Return (x, y) of the center of cell containing provided text 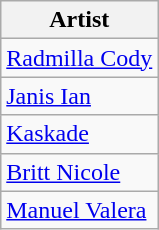
Manuel Valera (80, 210)
Britt Nicole (80, 172)
Janis Ian (80, 96)
Radmilla Cody (80, 58)
Artist (80, 20)
Kaskade (80, 134)
